Output the (X, Y) coordinate of the center of the cell containing the given text.  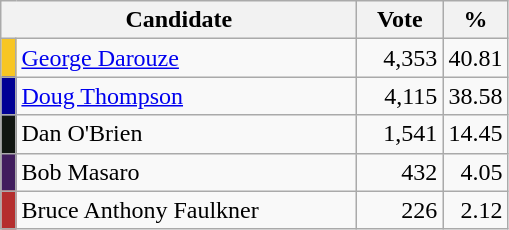
Bruce Anthony Faulkner (186, 210)
40.81 (476, 58)
14.45 (476, 134)
38.58 (476, 96)
2.12 (476, 210)
1,541 (400, 134)
432 (400, 172)
Vote (400, 20)
4.05 (476, 172)
Doug Thompson (186, 96)
Bob Masaro (186, 172)
226 (400, 210)
Candidate (179, 20)
4,353 (400, 58)
George Darouze (186, 58)
4,115 (400, 96)
% (476, 20)
Dan O'Brien (186, 134)
